Output the (x, y) coordinate of the center of the cell containing the given text.  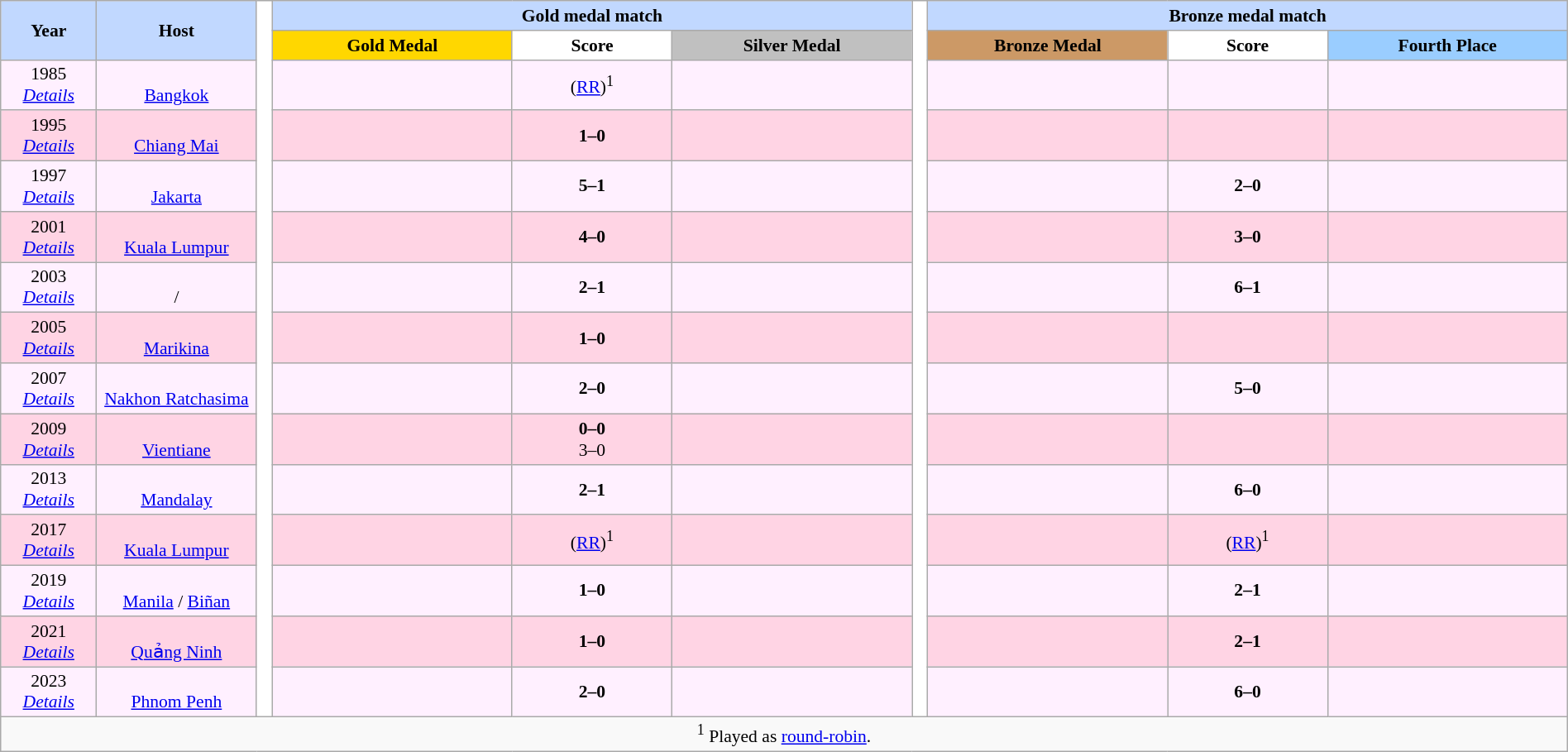
2001Details (49, 237)
Bronze medal match (1247, 16)
5–0 (1247, 389)
5–1 (592, 187)
Marikina (177, 338)
0–0 3–0 (592, 438)
2017Details (49, 541)
Gold Medal (392, 46)
4–0 (592, 237)
/ (177, 288)
2021Details (49, 642)
Fourth Place (1447, 46)
1985Details (49, 84)
2007Details (49, 389)
Chiang Mai (177, 136)
6–1 (1247, 288)
Quảng Ninh (177, 642)
Bronze Medal (1048, 46)
Gold medal match (592, 16)
Vientiane (177, 438)
3–0 (1247, 237)
2013Details (49, 490)
1997Details (49, 187)
Phnom Penh (177, 692)
2019Details (49, 591)
Year (49, 30)
1 Played as round-robin. (784, 735)
Silver Medal (792, 46)
2005Details (49, 338)
1995Details (49, 136)
2023Details (49, 692)
Mandalay (177, 490)
Manila / Biñan (177, 591)
Jakarta (177, 187)
Host (177, 30)
Bangkok (177, 84)
2003Details (49, 288)
2009Details (49, 438)
Nakhon Ratchasima (177, 389)
